Locate the cell with the specified text and output its (x, y) center coordinate. 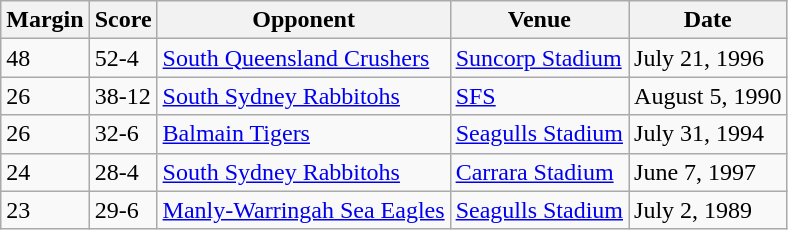
July 2, 1989 (708, 210)
32-6 (123, 134)
Suncorp Stadium (539, 58)
Opponent (304, 20)
July 31, 1994 (708, 134)
Carrara Stadium (539, 172)
August 5, 1990 (708, 96)
29-6 (123, 210)
Manly-Warringah Sea Eagles (304, 210)
June 7, 1997 (708, 172)
38-12 (123, 96)
Balmain Tigers (304, 134)
23 (45, 210)
28-4 (123, 172)
Margin (45, 20)
48 (45, 58)
South Queensland Crushers (304, 58)
July 21, 1996 (708, 58)
Venue (539, 20)
52-4 (123, 58)
Score (123, 20)
Date (708, 20)
SFS (539, 96)
24 (45, 172)
